Return the (X, Y) coordinate for the center point of the cell that contains the specified text.  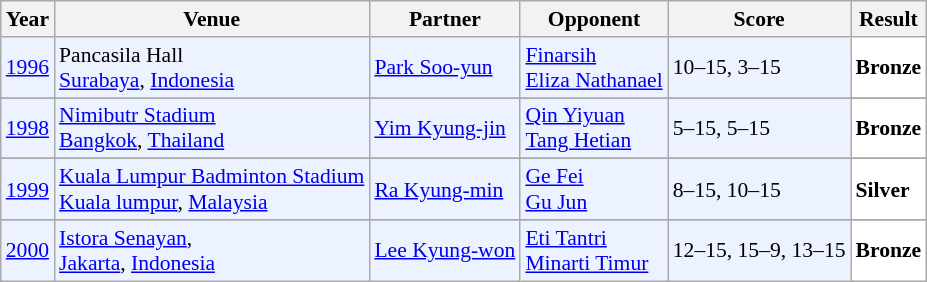
Opponent (594, 19)
Ra Kyung-min (444, 190)
Park Soo-yun (444, 68)
Eti Tantri Minarti Timur (594, 250)
12–15, 15–9, 13–15 (760, 250)
Score (760, 19)
1999 (28, 190)
Qin Yiyuan Tang Hetian (594, 128)
8–15, 10–15 (760, 190)
1998 (28, 128)
Finarsih Eliza Nathanael (594, 68)
Kuala Lumpur Badminton StadiumKuala lumpur, Malaysia (212, 190)
2000 (28, 250)
Istora Senayan,Jakarta, Indonesia (212, 250)
5–15, 5–15 (760, 128)
Ge Fei Gu Jun (594, 190)
1996 (28, 68)
Nimibutr StadiumBangkok, Thailand (212, 128)
Result (889, 19)
10–15, 3–15 (760, 68)
Year (28, 19)
Lee Kyung-won (444, 250)
Partner (444, 19)
Yim Kyung-jin (444, 128)
Pancasila HallSurabaya, Indonesia (212, 68)
Silver (889, 190)
Venue (212, 19)
